Locate the cell with the specified text and output its [X, Y] center coordinate. 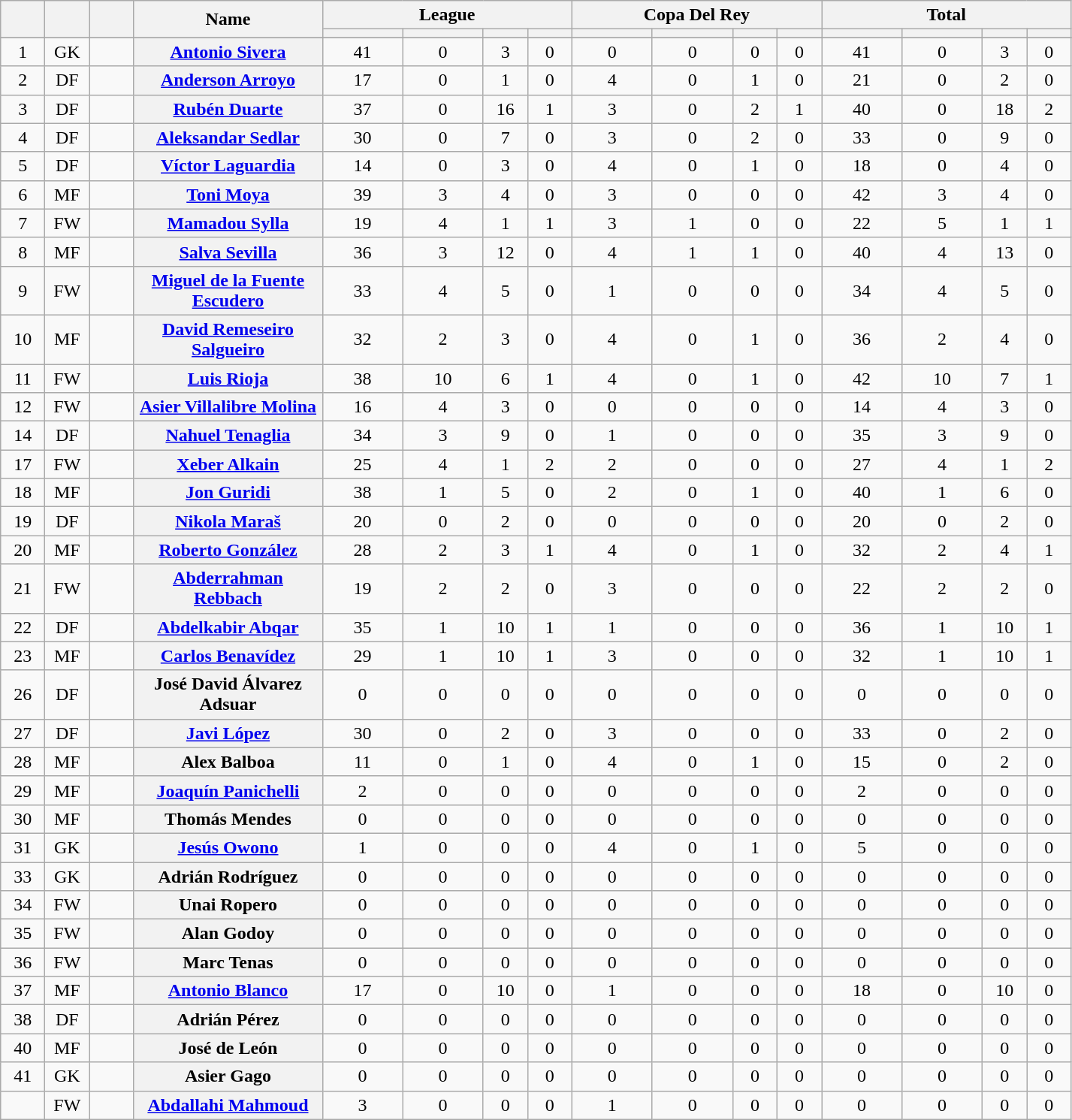
26 [23, 694]
Alan Godoy [228, 934]
Nahuel Tenaglia [228, 436]
Asier Gago [228, 1076]
Jesús Owono [228, 847]
Thomás Mendes [228, 819]
Luis Rioja [228, 378]
Anderson Arroyo [228, 80]
Toni Moya [228, 195]
José David Álvarez Adsuar [228, 694]
Xeber Alkain [228, 464]
Joaquín Panichelli [228, 790]
Aleksandar Sedlar [228, 137]
23 [23, 656]
Unai Ropero [228, 905]
Abdallahi Mahmoud [228, 1105]
Salva Sevilla [228, 252]
Carlos Benavídez [228, 656]
31 [23, 847]
Copa Del Rey [696, 15]
Roberto González [228, 550]
13 [1005, 252]
Rubén Duarte [228, 109]
Alex Balboa [228, 762]
Antonio Blanco [228, 991]
8 [23, 252]
Miguel de la Fuente Escudero [228, 290]
Adrián Rodríguez [228, 877]
Total [947, 15]
Abdelkabir Abqar [228, 627]
Jon Guridi [228, 493]
Mamadou Sylla [228, 223]
David Remeseiro Salgueiro [228, 340]
25 [362, 464]
Asier Villalibre Molina [228, 407]
League [447, 15]
Antonio Sivera [228, 52]
Nikola Maraš [228, 521]
Name [228, 20]
Adrián Pérez [228, 1019]
39 [362, 195]
José de León [228, 1048]
Víctor Laguardia [228, 166]
Marc Tenas [228, 962]
Javi López [228, 733]
Abderrahman Rebbach [228, 589]
15 [862, 762]
